Detect which cell encompasses the target text, then output its (x, y) center coordinate. 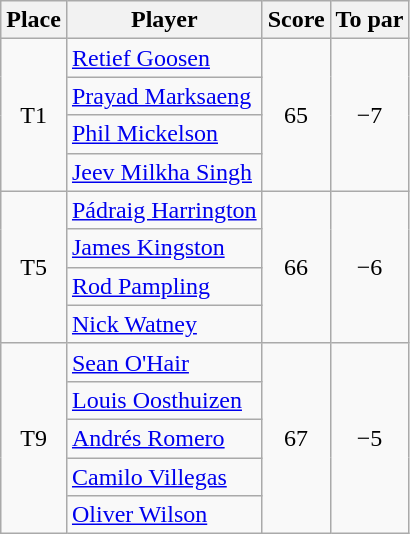
Andrés Romero (164, 438)
Score (296, 20)
James Kingston (164, 248)
Player (164, 20)
To par (370, 20)
67 (296, 438)
−6 (370, 267)
Place (34, 20)
65 (296, 115)
Jeev Milkha Singh (164, 172)
−5 (370, 438)
Rod Pampling (164, 286)
Phil Mickelson (164, 134)
Sean O'Hair (164, 362)
T1 (34, 115)
−7 (370, 115)
T5 (34, 267)
T9 (34, 438)
Pádraig Harrington (164, 210)
Oliver Wilson (164, 515)
66 (296, 267)
Prayad Marksaeng (164, 96)
Nick Watney (164, 324)
Retief Goosen (164, 58)
Louis Oosthuizen (164, 400)
Camilo Villegas (164, 477)
